For the text-containing cell, return its midpoint in [x, y] coordinate format. 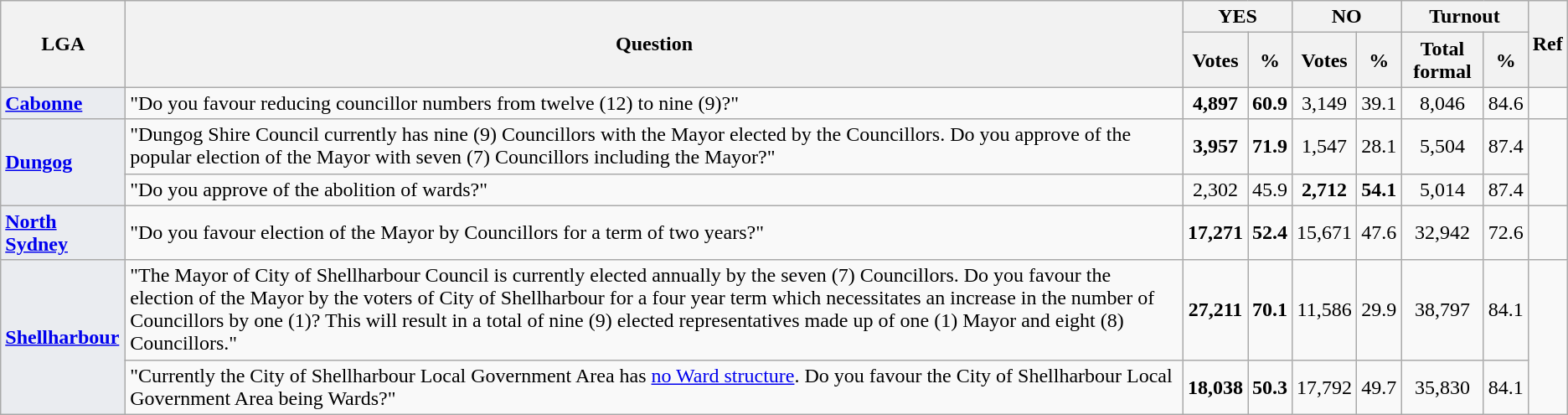
Ref [1548, 44]
"Do you favour reducing councillor numbers from twelve (12) to nine (9)?" [655, 103]
3,957 [1215, 146]
45.9 [1270, 189]
84.6 [1506, 103]
11,586 [1325, 310]
"Do you favour election of the Mayor by Councillors for a term of two years?" [655, 233]
5,014 [1442, 189]
NO [1347, 17]
"Do you approve of the abolition of wards?" [655, 189]
32,942 [1442, 233]
North Sydney [64, 233]
1,547 [1325, 146]
28.1 [1379, 146]
YES [1237, 17]
38,797 [1442, 310]
3,149 [1325, 103]
Question [655, 44]
Turnout [1465, 17]
72.6 [1506, 233]
15,671 [1325, 233]
17,792 [1325, 387]
27,211 [1215, 310]
35,830 [1442, 387]
4,897 [1215, 103]
5,504 [1442, 146]
60.9 [1270, 103]
52.4 [1270, 233]
18,038 [1215, 387]
Total formal [1442, 60]
49.7 [1379, 387]
54.1 [1379, 189]
39.1 [1379, 103]
70.1 [1270, 310]
2,302 [1215, 189]
17,271 [1215, 233]
Shellharbour [64, 337]
50.3 [1270, 387]
Dungog [64, 163]
71.9 [1270, 146]
29.9 [1379, 310]
47.6 [1379, 233]
2,712 [1325, 189]
8,046 [1442, 103]
LGA [64, 44]
Cabonne [64, 103]
